Capture the cell that displays the provided text and extract its (X, Y) central coordinate. 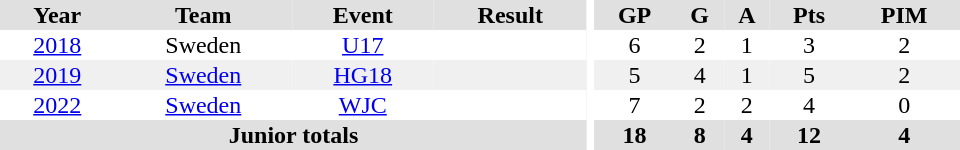
Team (204, 15)
18 (635, 135)
12 (810, 135)
8 (700, 135)
GP (635, 15)
U17 (363, 45)
2022 (58, 105)
Result (511, 15)
2019 (58, 75)
PIM (904, 15)
Junior totals (294, 135)
Pts (810, 15)
Year (58, 15)
7 (635, 105)
A (747, 15)
WJC (363, 105)
HG18 (363, 75)
2018 (58, 45)
6 (635, 45)
Event (363, 15)
0 (904, 105)
3 (810, 45)
G (700, 15)
